Identify which cell holds the provided text, then report its [x, y] central coordinate. 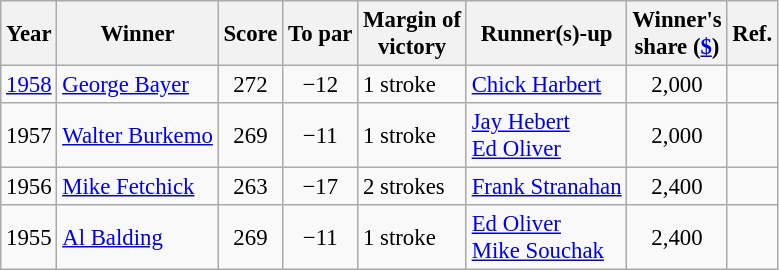
1957 [29, 136]
Al Balding [138, 238]
1955 [29, 238]
To par [320, 34]
Jay Hebert Ed Oliver [546, 136]
272 [250, 85]
Winner [138, 34]
263 [250, 187]
1958 [29, 85]
George Bayer [138, 85]
−12 [320, 85]
Runner(s)-up [546, 34]
Winner'sshare ($) [677, 34]
Year [29, 34]
2 strokes [412, 187]
Margin ofvictory [412, 34]
Frank Stranahan [546, 187]
1956 [29, 187]
Ref. [752, 34]
Walter Burkemo [138, 136]
Ed Oliver Mike Souchak [546, 238]
Chick Harbert [546, 85]
Mike Fetchick [138, 187]
Score [250, 34]
−17 [320, 187]
